Output the (x, y) coordinate of the center of the cell containing the given text.  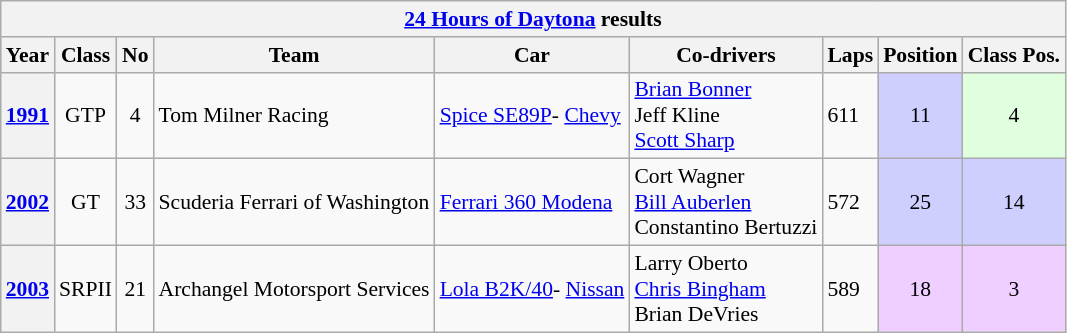
Brian Bonner Jeff Kline Scott Sharp (726, 116)
611 (850, 116)
SRPII (86, 290)
Ferrari 360 Modena (532, 202)
No (136, 55)
Archangel Motorsport Services (294, 290)
Laps (850, 55)
33 (136, 202)
Position (920, 55)
24 Hours of Daytona results (533, 19)
Cort Wagner Bill Auberlen Constantino Bertuzzi (726, 202)
Class Pos. (1014, 55)
Larry Oberto Chris Bingham Brian DeVries (726, 290)
Spice SE89P- Chevy (532, 116)
Car (532, 55)
Scuderia Ferrari of Washington (294, 202)
3 (1014, 290)
Tom Milner Racing (294, 116)
2003 (28, 290)
1991 (28, 116)
21 (136, 290)
GTP (86, 116)
Lola B2K/40- Nissan (532, 290)
11 (920, 116)
572 (850, 202)
Year (28, 55)
14 (1014, 202)
18 (920, 290)
589 (850, 290)
GT (86, 202)
25 (920, 202)
Team (294, 55)
Co-drivers (726, 55)
Class (86, 55)
2002 (28, 202)
